Provide the (X, Y) coordinate of the cell's center where the given text is located.  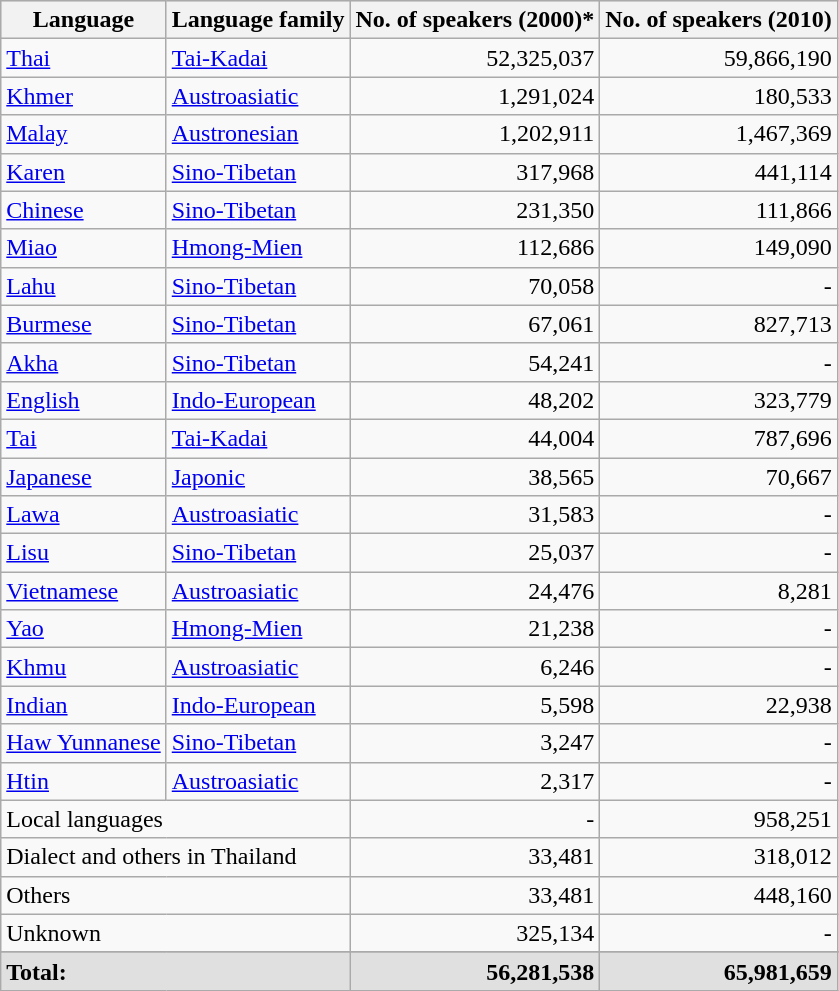
Lahu (84, 286)
Thai (84, 58)
31,583 (475, 515)
6,246 (475, 667)
Lisu (84, 553)
Japanese (84, 477)
21,238 (475, 629)
Lawa (84, 515)
1,467,369 (719, 134)
112,686 (475, 248)
3,247 (475, 743)
52,325,037 (475, 58)
70,058 (475, 286)
325,134 (475, 933)
Chinese (84, 210)
1,202,911 (475, 134)
5,598 (475, 705)
48,202 (475, 400)
38,565 (475, 477)
25,037 (475, 553)
787,696 (719, 438)
Dialect and others in Thailand (176, 857)
Karen (84, 172)
827,713 (719, 324)
2,317 (475, 781)
Others (176, 895)
Language (84, 20)
149,090 (719, 248)
Vietnamese (84, 591)
Unknown (176, 933)
Total: (176, 971)
8,281 (719, 591)
Khmu (84, 667)
22,938 (719, 705)
317,968 (475, 172)
Miao (84, 248)
Language family (258, 20)
English (84, 400)
No. of speakers (2010) (719, 20)
24,476 (475, 591)
70,667 (719, 477)
318,012 (719, 857)
Japonic (258, 477)
Local languages (176, 819)
Haw Yunnanese (84, 743)
323,779 (719, 400)
44,004 (475, 438)
54,241 (475, 362)
Indian (84, 705)
Khmer (84, 96)
Akha (84, 362)
56,281,538 (475, 971)
Htin (84, 781)
111,866 (719, 210)
Burmese (84, 324)
Malay (84, 134)
Austronesian (258, 134)
1,291,024 (475, 96)
441,114 (719, 172)
231,350 (475, 210)
No. of speakers (2000)* (475, 20)
958,251 (719, 819)
65,981,659 (719, 971)
59,866,190 (719, 58)
67,061 (475, 324)
180,533 (719, 96)
Tai (84, 438)
448,160 (719, 895)
Yao (84, 629)
